Scan for the cell matching the given text and deliver its [X, Y] coordinate at center. 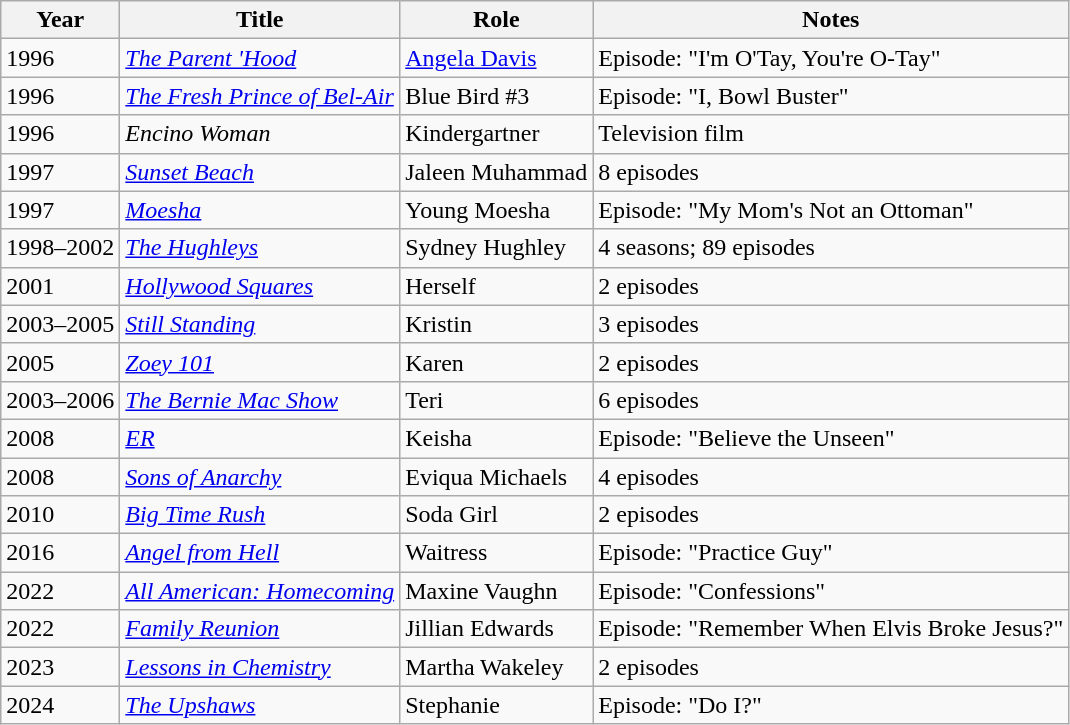
Still Standing [260, 324]
3 episodes [831, 324]
Stephanie [496, 705]
Notes [831, 20]
2001 [60, 286]
Episode: "I, Bowl Buster" [831, 96]
2016 [60, 553]
2023 [60, 667]
The Bernie Mac Show [260, 400]
8 episodes [831, 172]
Kindergartner [496, 134]
2005 [60, 362]
Young Moesha [496, 210]
4 episodes [831, 477]
4 seasons; 89 episodes [831, 248]
Teri [496, 400]
Episode: "Confessions" [831, 591]
Title [260, 20]
Maxine Vaughn [496, 591]
The Hughleys [260, 248]
Keisha [496, 438]
Family Reunion [260, 629]
Television film [831, 134]
Blue Bird #3 [496, 96]
Eviqua Michaels [496, 477]
The Fresh Prince of Bel-Air [260, 96]
Moesha [260, 210]
Episode: "Believe the Unseen" [831, 438]
Karen [496, 362]
Episode: "Practice Guy" [831, 553]
Role [496, 20]
Hollywood Squares [260, 286]
Martha Wakeley [496, 667]
Lessons in Chemistry [260, 667]
The Upshaws [260, 705]
2010 [60, 515]
Jaleen Muhammad [496, 172]
2003–2005 [60, 324]
Big Time Rush [260, 515]
Jillian Edwards [496, 629]
ER [260, 438]
Sons of Anarchy [260, 477]
Sydney Hughley [496, 248]
2003–2006 [60, 400]
Waitress [496, 553]
Zoey 101 [260, 362]
Herself [496, 286]
Soda Girl [496, 515]
Angel from Hell [260, 553]
Sunset Beach [260, 172]
1998–2002 [60, 248]
Episode: "I'm O'Tay, You're O-Tay" [831, 58]
Kristin [496, 324]
2024 [60, 705]
Episode: "Do I?" [831, 705]
The Parent 'Hood [260, 58]
Angela Davis [496, 58]
All American: Homecoming [260, 591]
Year [60, 20]
Episode: "My Mom's Not an Ottoman" [831, 210]
Episode: "Remember When Elvis Broke Jesus?" [831, 629]
6 episodes [831, 400]
Encino Woman [260, 134]
